From the cell containing the given text, extract its center point as (x, y) coordinate. 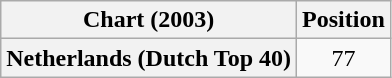
Netherlands (Dutch Top 40) (149, 58)
Chart (2003) (149, 20)
Position (344, 20)
77 (344, 58)
